Extract the (X, Y) coordinate from the center of the cell holding the provided text.  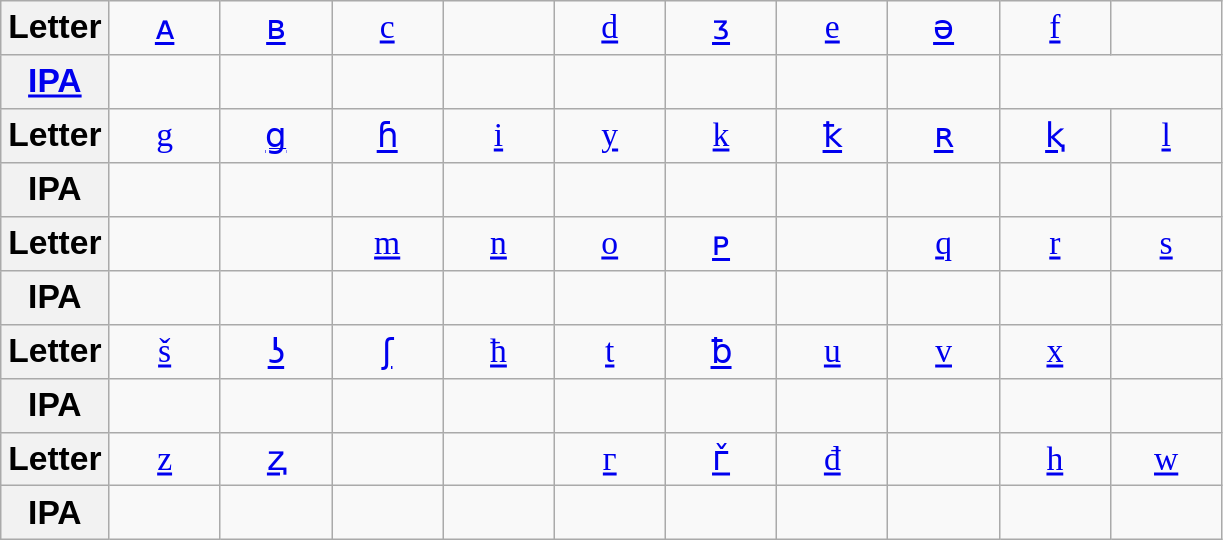
z (164, 459)
r (1054, 244)
d (610, 28)
l (1166, 136)
k (720, 136)
f (1054, 28)
c (388, 28)
ᴀ (164, 28)
ʙ (276, 28)
w (1166, 459)
i (498, 136)
e (832, 28)
x (1054, 352)
ꝁ (832, 136)
ƀ (720, 352)
г (610, 459)
ʀ (944, 136)
ᴘ (720, 244)
г̌ (720, 459)
g (164, 136)
m (388, 244)
v (944, 352)
ħ (498, 352)
đ (832, 459)
ⱬ (276, 459)
ɦ (388, 136)
y (610, 136)
h (1054, 459)
t (610, 352)
ʖ (276, 352)
o (610, 244)
ᴣ (720, 28)
q (944, 244)
n (498, 244)
u (832, 352)
ⱪ (1054, 136)
ə (944, 28)
š (164, 352)
s (1166, 244)
ʃ (388, 352)
ǥ (276, 136)
